Return [X, Y] of the center of cell containing provided text 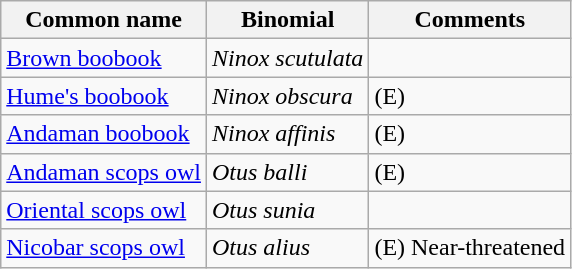
Hume's boobook [104, 96]
Otus sunia [287, 210]
Ninox affinis [287, 134]
Andaman boobook [104, 134]
Oriental scops owl [104, 210]
Nicobar scops owl [104, 248]
Binomial [287, 20]
Otus alius [287, 248]
Otus balli [287, 172]
Ninox scutulata [287, 58]
Brown boobook [104, 58]
Ninox obscura [287, 96]
Common name [104, 20]
Comments [470, 20]
(E) Near-threatened [470, 248]
Andaman scops owl [104, 172]
